Detect which cell encompasses the target text, then output its (X, Y) center coordinate. 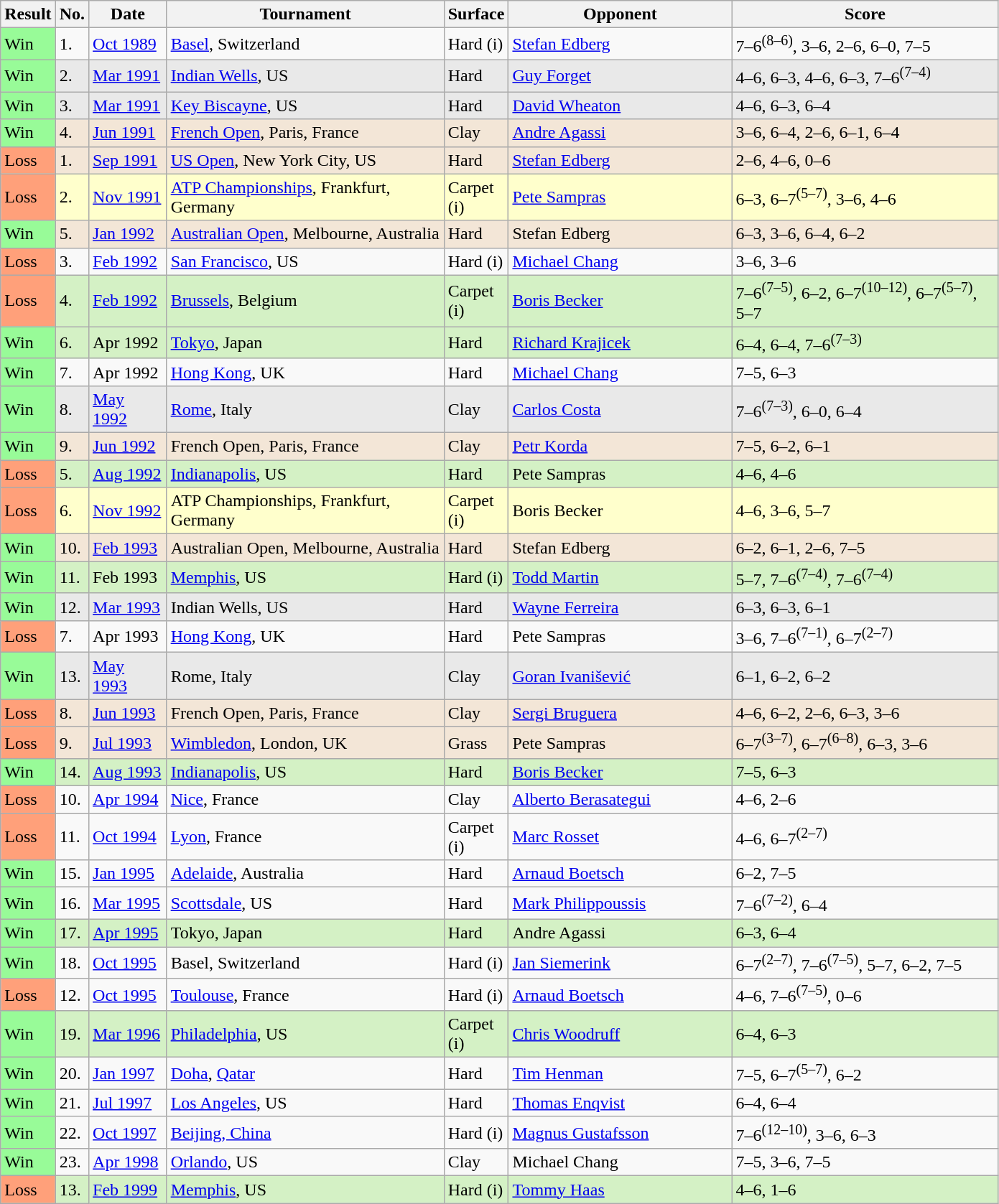
Guy Forget (621, 76)
Key Biscayne, US (305, 106)
Apr 1995 (128, 933)
Jan 1997 (128, 1074)
Apr 1998 (128, 1162)
4–6, 6–7(2–7) (865, 837)
4–6, 4–6 (865, 474)
Oct 1994 (128, 837)
4–6, 2–6 (865, 800)
Aug 1992 (128, 474)
19. (72, 1034)
Tournament (305, 14)
Sergi Bruguera (621, 713)
Jul 1997 (128, 1103)
Tommy Haas (621, 1190)
Nice, France (305, 800)
4–6, 1–6 (865, 1190)
May 1992 (128, 409)
Surface (476, 14)
No. (72, 14)
6–2, 6–1, 2–6, 7–5 (865, 548)
6–7(3–7), 6–7(6–8), 6–3, 3–6 (865, 742)
7–6(7–5), 6–2, 6–7(10–12), 6–7(5–7), 5–7 (865, 301)
Toulouse, France (305, 995)
Scottsdale, US (305, 903)
7–5, 3–6, 7–5 (865, 1162)
6–4, 6–3 (865, 1034)
6–3, 6–7(5–7), 3–6, 4–6 (865, 197)
16. (72, 903)
Beijing, China (305, 1133)
Chris Woodruff (621, 1034)
20. (72, 1074)
Richard Krajicek (621, 343)
Nov 1991 (128, 197)
5–7, 7–6(7–4), 7–6(7–4) (865, 577)
4–6, 6–2, 2–6, 6–3, 3–6 (865, 713)
Jun 1993 (128, 713)
Jan 1995 (128, 874)
Score (865, 14)
David Wheaton (621, 106)
7–6(7–3), 6–0, 6–4 (865, 409)
15. (72, 874)
Date (128, 14)
Oct 1997 (128, 1133)
3–6, 3–6 (865, 261)
21. (72, 1103)
7–5, 6–2, 6–1 (865, 447)
6–4, 6–4, 7–6(7–3) (865, 343)
7–6(8–6), 3–6, 2–6, 6–0, 7–5 (865, 45)
San Francisco, US (305, 261)
Mar 1996 (128, 1034)
3–6, 7–6(7–1), 6–7(2–7) (865, 636)
23. (72, 1162)
7–5, 6–7(5–7), 6–2 (865, 1074)
6–3, 3–6, 6–4, 6–2 (865, 234)
Oct 1989 (128, 45)
Petr Korda (621, 447)
Philadelphia, US (305, 1034)
Los Angeles, US (305, 1103)
3–6, 6–4, 2–6, 6–1, 6–4 (865, 133)
May 1993 (128, 676)
Brussels, Belgium (305, 301)
6–3, 6–3, 6–1 (865, 607)
7–6(12–10), 3–6, 6–3 (865, 1133)
Marc Rosset (621, 837)
17. (72, 933)
Carlos Costa (621, 409)
Opponent (621, 14)
4–6, 6–3, 6–4 (865, 106)
Jun 1991 (128, 133)
Apr 1993 (128, 636)
6–7(2–7), 7–6(7–5), 5–7, 6–2, 7–5 (865, 962)
6–4, 6–4 (865, 1103)
Jul 1993 (128, 742)
Doha, Qatar (305, 1074)
2–6, 4–6, 0–6 (865, 160)
14. (72, 773)
Apr 1994 (128, 800)
4–6, 3–6, 5–7 (865, 511)
Sep 1991 (128, 160)
Adelaide, Australia (305, 874)
Wimbledon, London, UK (305, 742)
Mar 1995 (128, 903)
US Open, New York City, US (305, 160)
Jun 1992 (128, 447)
4–6, 7–6(7–5), 0–6 (865, 995)
Goran Ivanišević (621, 676)
Jan 1992 (128, 234)
7–6(7–2), 6–4 (865, 903)
6–3, 6–4 (865, 933)
Mark Philippoussis (621, 903)
Grass (476, 742)
Lyon, France (305, 837)
Tim Henman (621, 1074)
4–6, 6–3, 4–6, 6–3, 7–6(7–4) (865, 76)
22. (72, 1133)
Nov 1992 (128, 511)
6–1, 6–2, 6–2 (865, 676)
18. (72, 962)
Todd Martin (621, 577)
Result (28, 14)
Magnus Gustafsson (621, 1133)
Aug 1993 (128, 773)
Feb 1999 (128, 1190)
Orlando, US (305, 1162)
Alberto Berasategui (621, 800)
Thomas Enqvist (621, 1103)
Mar 1993 (128, 607)
6–2, 7–5 (865, 874)
Jan Siemerink (621, 962)
Wayne Ferreira (621, 607)
